Return (X, Y) of the center of cell containing provided text 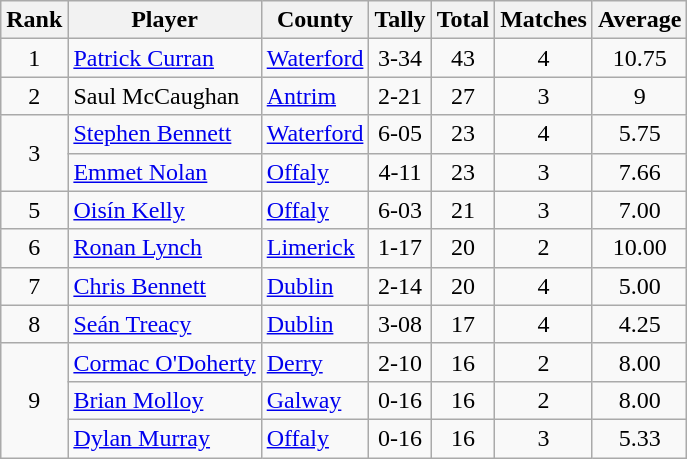
2-10 (400, 362)
Galway (315, 400)
Emmet Nolan (164, 172)
10.00 (640, 248)
21 (463, 210)
6-03 (400, 210)
Total (463, 20)
Matches (544, 20)
Oisín Kelly (164, 210)
2-21 (400, 96)
Player (164, 20)
10.75 (640, 58)
7 (34, 286)
4.25 (640, 324)
7.00 (640, 210)
Chris Bennett (164, 286)
17 (463, 324)
Seán Treacy (164, 324)
2-14 (400, 286)
County (315, 20)
27 (463, 96)
7.66 (640, 172)
Brian Molloy (164, 400)
Saul McCaughan (164, 96)
5.75 (640, 134)
5.33 (640, 438)
6 (34, 248)
Derry (315, 362)
1-17 (400, 248)
8 (34, 324)
Dylan Murray (164, 438)
Average (640, 20)
Ronan Lynch (164, 248)
4-11 (400, 172)
Stephen Bennett (164, 134)
Cormac O'Doherty (164, 362)
Rank (34, 20)
6-05 (400, 134)
1 (34, 58)
Antrim (315, 96)
3-34 (400, 58)
Tally (400, 20)
5.00 (640, 286)
5 (34, 210)
Patrick Curran (164, 58)
43 (463, 58)
Limerick (315, 248)
3-08 (400, 324)
